Scan for the cell matching the given text and deliver its [x, y] coordinate at center. 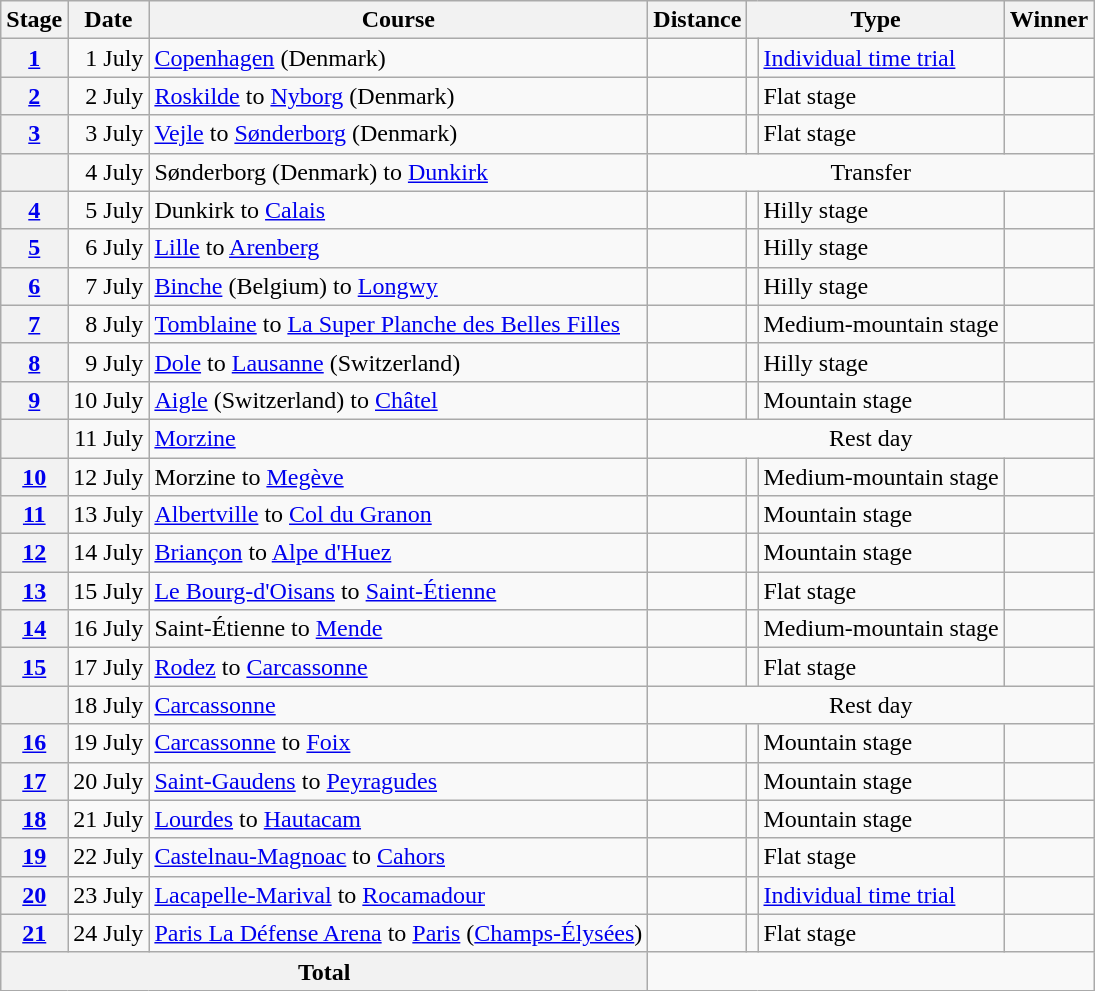
9 July [108, 362]
4 [34, 210]
Date [108, 20]
24 July [108, 933]
Transfer [871, 172]
18 July [108, 705]
19 [34, 857]
11 [34, 515]
2 [34, 96]
10 [34, 477]
1 July [108, 58]
Paris La Défense Arena to Paris (Champs-Élysées) [398, 933]
1 [34, 58]
Roskilde to Nyborg (Denmark) [398, 96]
Copenhagen (Denmark) [398, 58]
Dole to Lausanne (Switzerland) [398, 362]
Lille to Arenberg [398, 248]
12 [34, 553]
17 July [108, 667]
Sønderborg (Denmark) to Dunkirk [398, 172]
Rodez to Carcassonne [398, 667]
11 July [108, 438]
9 [34, 400]
3 [34, 134]
15 [34, 667]
Type [876, 20]
6 July [108, 248]
3 July [108, 134]
Castelnau-Magnoac to Cahors [398, 857]
21 July [108, 819]
8 [34, 362]
23 July [108, 895]
12 July [108, 477]
13 July [108, 515]
14 [34, 629]
Tomblaine to La Super Planche des Belles Filles [398, 324]
Distance [698, 20]
Morzine [398, 438]
Binche (Belgium) to Longwy [398, 286]
Vejle to Sønderborg (Denmark) [398, 134]
7 [34, 324]
Aigle (Switzerland) to Châtel [398, 400]
17 [34, 781]
4 July [108, 172]
Dunkirk to Calais [398, 210]
Albertville to Col du Granon [398, 515]
Total [324, 971]
5 [34, 248]
Lacapelle-Marival to Rocamadour [398, 895]
7 July [108, 286]
Carcassonne [398, 705]
5 July [108, 210]
14 July [108, 553]
16 [34, 743]
13 [34, 591]
22 July [108, 857]
20 [34, 895]
Saint-Étienne to Mende [398, 629]
10 July [108, 400]
Saint-Gaudens to Peyragudes [398, 781]
6 [34, 286]
16 July [108, 629]
Lourdes to Hautacam [398, 819]
8 July [108, 324]
Stage [34, 20]
Carcassonne to Foix [398, 743]
Briançon to Alpe d'Huez [398, 553]
Course [398, 20]
Le Bourg-d'Oisans to Saint-Étienne [398, 591]
20 July [108, 781]
21 [34, 933]
19 July [108, 743]
18 [34, 819]
Winner [1048, 20]
2 July [108, 96]
Morzine to Megève [398, 477]
15 July [108, 591]
